Output the [X, Y] coordinate of the center of the cell containing the given text.  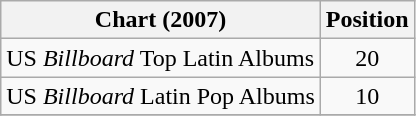
Chart (2007) [161, 20]
US Billboard Latin Pop Albums [161, 96]
Position [367, 20]
10 [367, 96]
US Billboard Top Latin Albums [161, 58]
20 [367, 58]
